Locate the cell with the specified text and output its [X, Y] center coordinate. 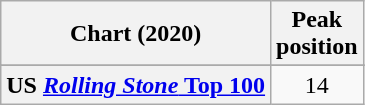
Chart (2020) [136, 34]
14 [317, 85]
US Rolling Stone Top 100 [136, 85]
Peakposition [317, 34]
